Capture the cell that displays the provided text and extract its [X, Y] central coordinate. 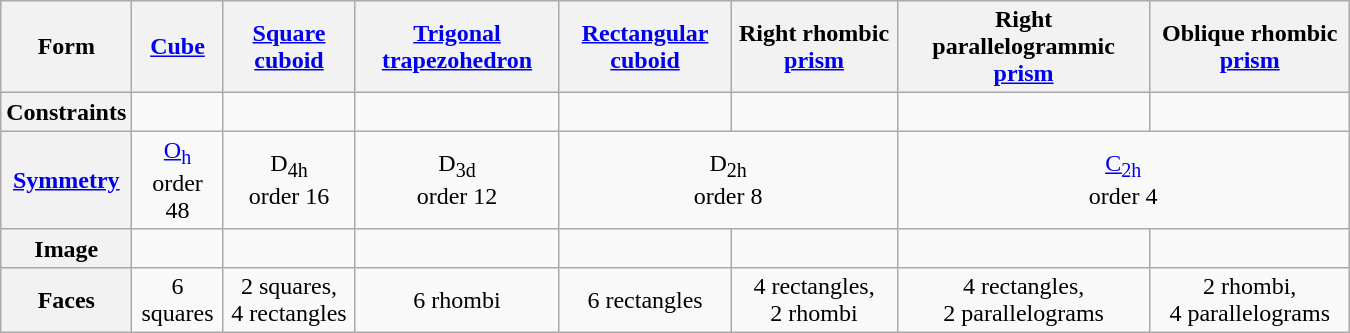
4 rectangles,2 rhombi [814, 300]
2 rhombi,4 parallelograms [1250, 300]
D3dorder 12 [457, 180]
Faces [66, 300]
Cube [178, 47]
Trigonal trapezohedron [457, 47]
Rectangular cuboid [645, 47]
4 rectangles,2 parallelograms [1024, 300]
Ohorder 48 [178, 180]
6 rhombi [457, 300]
C2horder 4 [1123, 180]
Image [66, 248]
Right parallelogrammic prism [1024, 47]
Oblique rhombic prism [1250, 47]
Square cuboid [289, 47]
Form [66, 47]
D2horder 8 [728, 180]
Right rhombic prism [814, 47]
Constraints [66, 112]
6 squares [178, 300]
6 rectangles [645, 300]
2 squares,4 rectangles [289, 300]
D4horder 16 [289, 180]
Symmetry [66, 180]
